Extract the [X, Y] coordinate from the center of the cell holding the provided text.  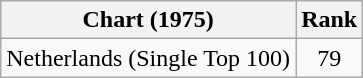
Netherlands (Single Top 100) [148, 58]
Chart (1975) [148, 20]
Rank [330, 20]
79 [330, 58]
